Return the (X, Y) coordinate for the center point of the cell that contains the specified text.  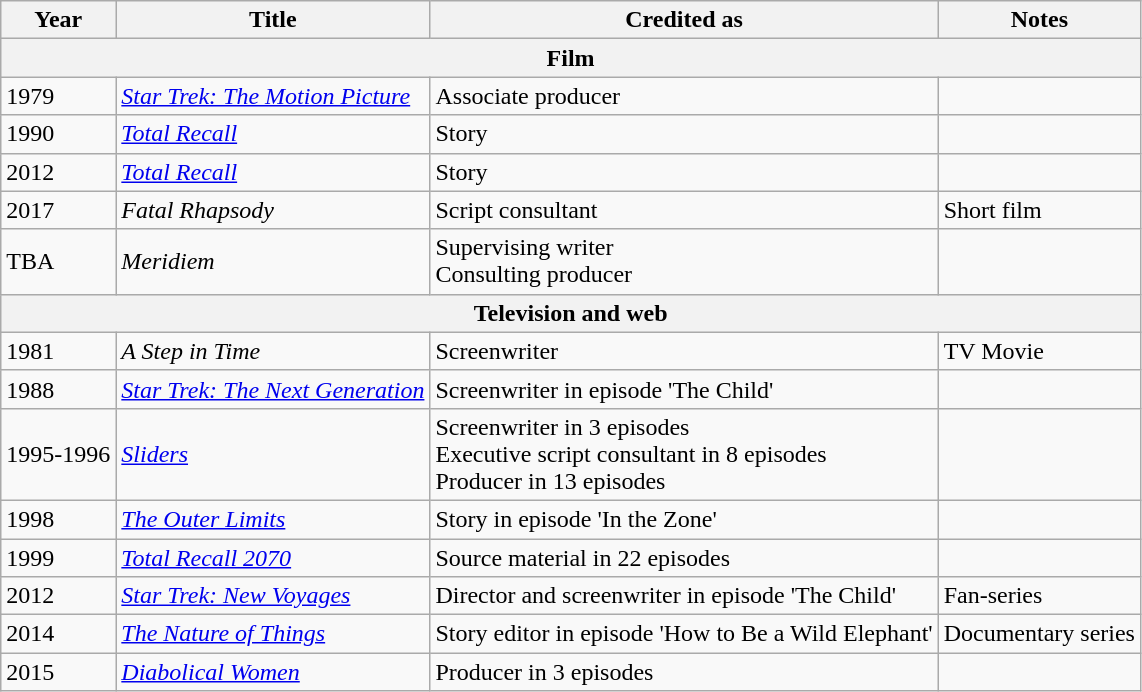
TV Movie (1039, 351)
Associate producer (684, 96)
A Step in Time (273, 351)
TBA (58, 262)
Television and web (571, 313)
Diabolical Women (273, 672)
2015 (58, 672)
Short film (1039, 210)
Screenwriter (684, 351)
Total Recall 2070 (273, 557)
1979 (58, 96)
The Outer Limits (273, 519)
The Nature of Things (273, 634)
2017 (58, 210)
1995-1996 (58, 454)
Meridiem (273, 262)
Title (273, 20)
Star Trek: New Voyages (273, 596)
Star Trek: The Motion Picture (273, 96)
Fan-series (1039, 596)
Source material in 22 episodes (684, 557)
Notes (1039, 20)
Screenwriter in 3 episodesExecutive script consultant in 8 episodesProducer in 13 episodes (684, 454)
1998 (58, 519)
1999 (58, 557)
Producer in 3 episodes (684, 672)
Sliders (273, 454)
Year (58, 20)
Credited as (684, 20)
Documentary series (1039, 634)
Story in episode 'In the Zone' (684, 519)
Supervising writerConsulting producer (684, 262)
1988 (58, 389)
Star Trek: The Next Generation (273, 389)
Director and screenwriter in episode 'The Child' (684, 596)
Screenwriter in episode 'The Child' (684, 389)
Fatal Rhapsody (273, 210)
Script consultant (684, 210)
1981 (58, 351)
2014 (58, 634)
Story editor in episode 'How to Be a Wild Elephant' (684, 634)
1990 (58, 134)
Film (571, 58)
